Provide the [X, Y] coordinate of the cell's center where the given text is located.  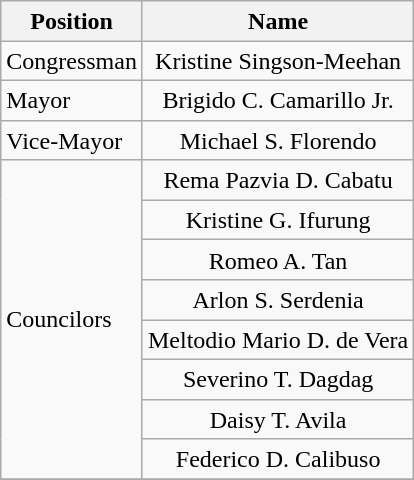
Severino T. Dagdag [278, 379]
Michael S. Florendo [278, 140]
Name [278, 21]
Congressman [72, 61]
Meltodio Mario D. de Vera [278, 340]
Kristine G. Ifurung [278, 220]
Daisy T. Avila [278, 419]
Rema Pazvia D. Cabatu [278, 180]
Federico D. Calibuso [278, 459]
Councilors [72, 320]
Vice-Mayor [72, 140]
Mayor [72, 100]
Arlon S. Serdenia [278, 300]
Romeo A. Tan [278, 260]
Kristine Singson-Meehan [278, 61]
Position [72, 21]
Brigido C. Camarillo Jr. [278, 100]
